Detect which cell encompasses the target text, then output its [X, Y] center coordinate. 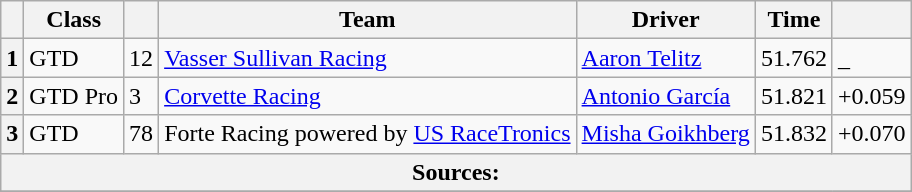
+0.070 [872, 134]
2 [12, 96]
GTD Pro [74, 96]
Sources: [456, 172]
Vasser Sullivan Racing [368, 58]
Time [794, 20]
51.821 [794, 96]
_ [872, 58]
+0.059 [872, 96]
12 [142, 58]
Class [74, 20]
78 [142, 134]
Corvette Racing [368, 96]
51.762 [794, 58]
Aaron Telitz [666, 58]
Driver [666, 20]
Team [368, 20]
Antonio García [666, 96]
1 [12, 58]
Forte Racing powered by US RaceTronics [368, 134]
Misha Goikhberg [666, 134]
51.832 [794, 134]
